For the text-containing cell, return its midpoint in (x, y) coordinate format. 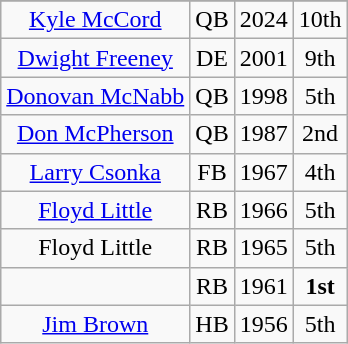
FB (212, 172)
1st (320, 286)
1965 (264, 248)
Kyle McCord (96, 20)
2024 (264, 20)
Larry Csonka (96, 172)
Jim Brown (96, 324)
1967 (264, 172)
Dwight Freeney (96, 58)
9th (320, 58)
HB (212, 324)
2001 (264, 58)
1966 (264, 210)
2nd (320, 134)
10th (320, 20)
1961 (264, 286)
1987 (264, 134)
DE (212, 58)
1956 (264, 324)
Don McPherson (96, 134)
1998 (264, 96)
4th (320, 172)
Donovan McNabb (96, 96)
